Output the [X, Y] coordinate of the center of the cell containing the given text.  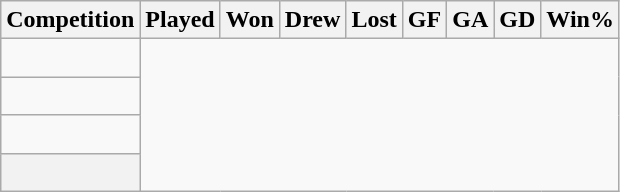
GF [424, 20]
Lost [374, 20]
Played [180, 20]
Win% [580, 20]
Drew [312, 20]
GA [470, 20]
Competition [70, 20]
Won [250, 20]
GD [518, 20]
